Return (x, y) of the center of cell containing provided text 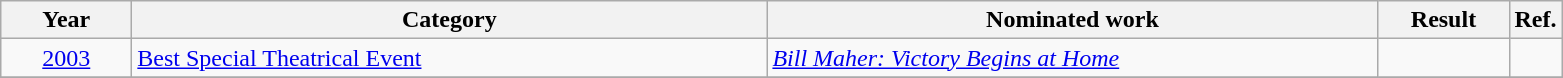
Year (66, 20)
Bill Maher: Victory Begins at Home (1072, 58)
2003 (66, 58)
Category (450, 20)
Nominated work (1072, 20)
Ref. (1536, 20)
Result (1444, 20)
Best Special Theatrical Event (450, 58)
